Provide the (X, Y) coordinate of the cell's center where the given text is located.  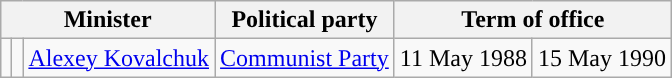
Minister (108, 20)
Communist Party (305, 58)
Term of office (532, 20)
15 May 1990 (602, 58)
Alexey Kovalchuk (119, 58)
11 May 1988 (463, 58)
Political party (305, 20)
